For the text-containing cell, return its midpoint in (X, Y) coordinate format. 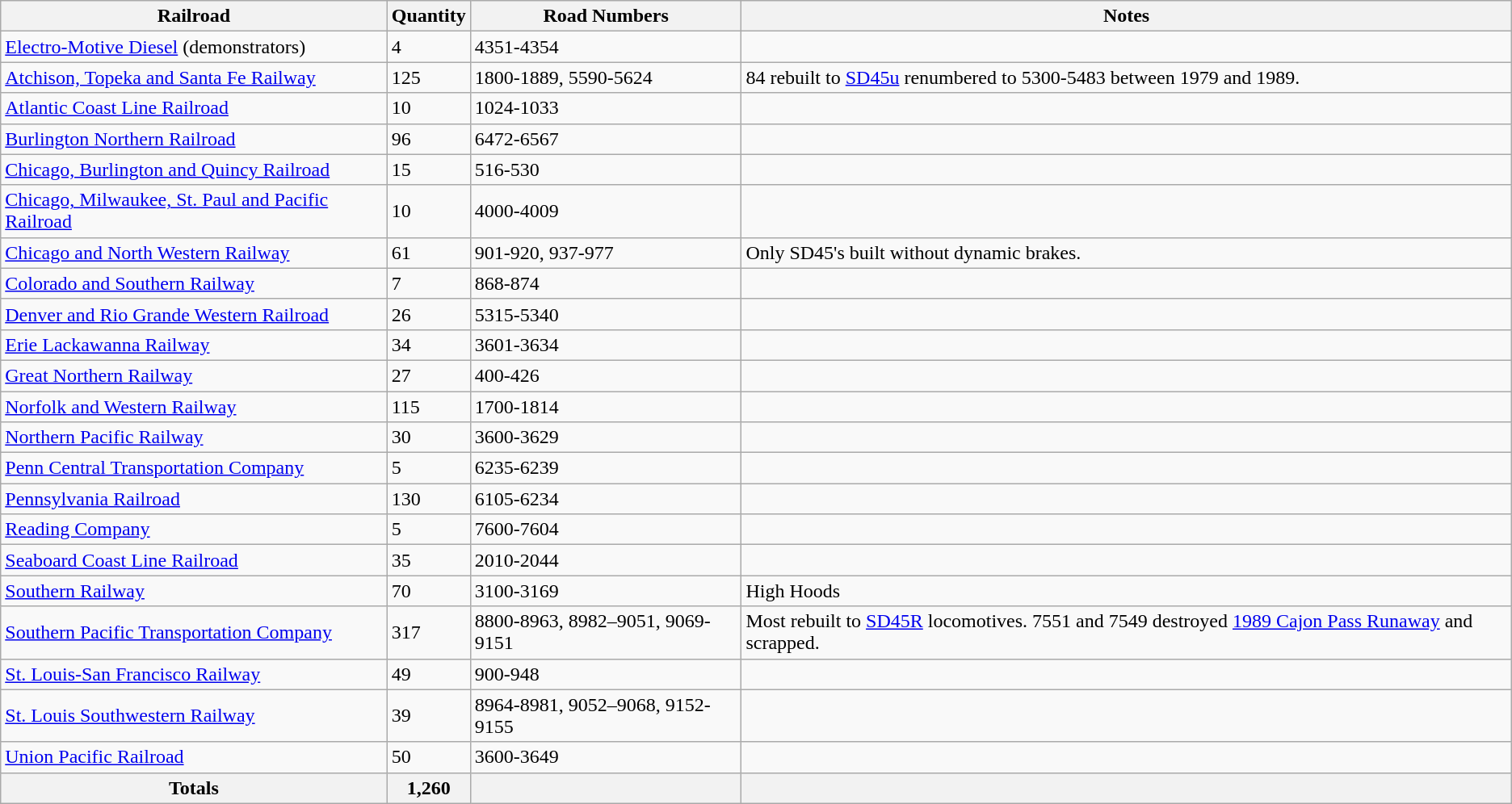
61 (428, 253)
7600-7604 (606, 530)
Notes (1126, 16)
39 (428, 715)
3600-3649 (606, 757)
15 (428, 170)
High Hoods (1126, 591)
Road Numbers (606, 16)
Quantity (428, 16)
5315-5340 (606, 314)
Northern Pacific Railway (194, 438)
900-948 (606, 674)
Totals (194, 788)
125 (428, 77)
4351-4354 (606, 47)
1700-1814 (606, 406)
70 (428, 591)
96 (428, 139)
Chicago, Burlington and Quincy Railroad (194, 170)
Denver and Rio Grande Western Railroad (194, 314)
Reading Company (194, 530)
3100-3169 (606, 591)
4 (428, 47)
Norfolk and Western Railway (194, 406)
130 (428, 499)
34 (428, 345)
Southern Railway (194, 591)
St. Louis-San Francisco Railway (194, 674)
Atlantic Coast Line Railroad (194, 108)
Only SD45's built without dynamic brakes. (1126, 253)
1024-1033 (606, 108)
27 (428, 375)
Penn Central Transportation Company (194, 468)
4000-4009 (606, 211)
3601-3634 (606, 345)
6235-6239 (606, 468)
Most rebuilt to SD45R locomotives. 7551 and 7549 destroyed 1989 Cajon Pass Runaway and scrapped. (1126, 633)
Chicago and North Western Railway (194, 253)
1,260 (428, 788)
30 (428, 438)
8800-8963, 8982–9051, 9069-9151 (606, 633)
Railroad (194, 16)
901-920, 937-977 (606, 253)
Erie Lackawanna Railway (194, 345)
2010-2044 (606, 560)
6472-6567 (606, 139)
8964-8981, 9052–9068, 9152-9155 (606, 715)
Colorado and Southern Railway (194, 283)
Seaboard Coast Line Railroad (194, 560)
1800-1889, 5590-5624 (606, 77)
35 (428, 560)
26 (428, 314)
7 (428, 283)
317 (428, 633)
6105-6234 (606, 499)
49 (428, 674)
115 (428, 406)
50 (428, 757)
Pennsylvania Railroad (194, 499)
84 rebuilt to SD45u renumbered to 5300-5483 between 1979 and 1989. (1126, 77)
868-874 (606, 283)
Chicago, Milwaukee, St. Paul and Pacific Railroad (194, 211)
Electro-Motive Diesel (demonstrators) (194, 47)
Union Pacific Railroad (194, 757)
St. Louis Southwestern Railway (194, 715)
Great Northern Railway (194, 375)
400-426 (606, 375)
516-530 (606, 170)
Southern Pacific Transportation Company (194, 633)
3600-3629 (606, 438)
Atchison, Topeka and Santa Fe Railway (194, 77)
Burlington Northern Railroad (194, 139)
